Locate the cell with the specified text and output its (X, Y) center coordinate. 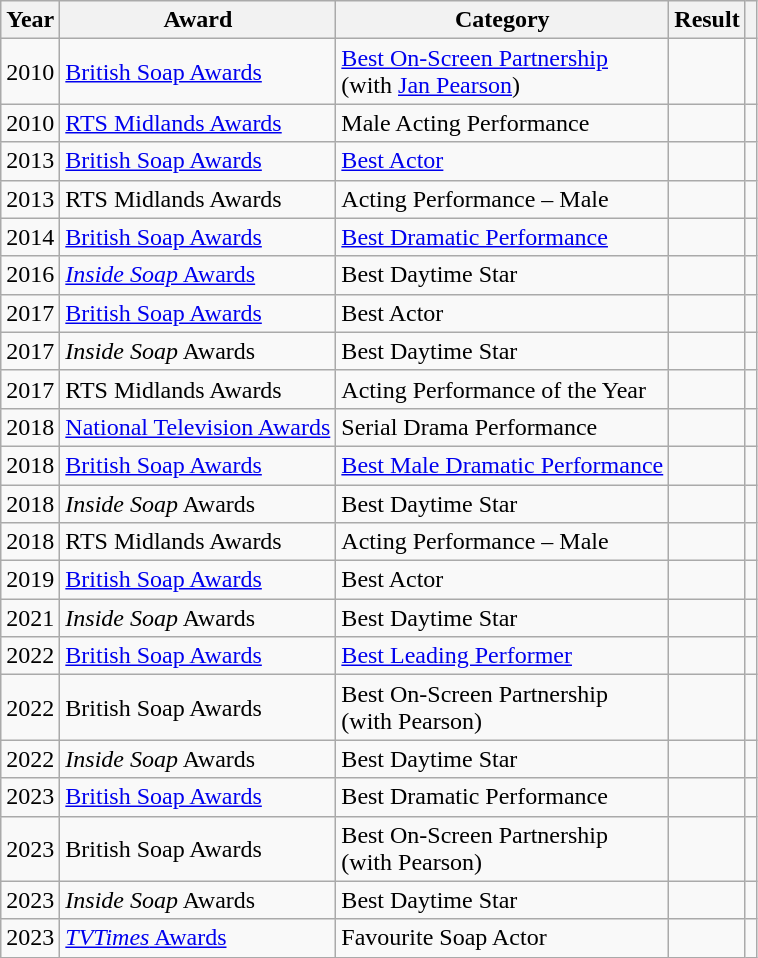
Result (707, 20)
TVTimes Awards (198, 938)
Best Leading Performer (502, 656)
2014 (30, 237)
National Television Awards (198, 427)
2016 (30, 275)
Best On-Screen Partnership (with Jan Pearson) (502, 72)
Year (30, 20)
Best Male Dramatic Performance (502, 465)
Acting Performance of the Year (502, 389)
Category (502, 20)
Award (198, 20)
Serial Drama Performance (502, 427)
2019 (30, 580)
Male Acting Performance (502, 123)
2021 (30, 618)
Favourite Soap Actor (502, 938)
